Locate the cell with the specified text and output its [X, Y] center coordinate. 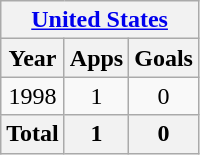
1998 [33, 96]
Total [33, 134]
Apps [96, 58]
United States [100, 20]
Goals [164, 58]
Year [33, 58]
